Detect which cell encompasses the target text, then output its (X, Y) center coordinate. 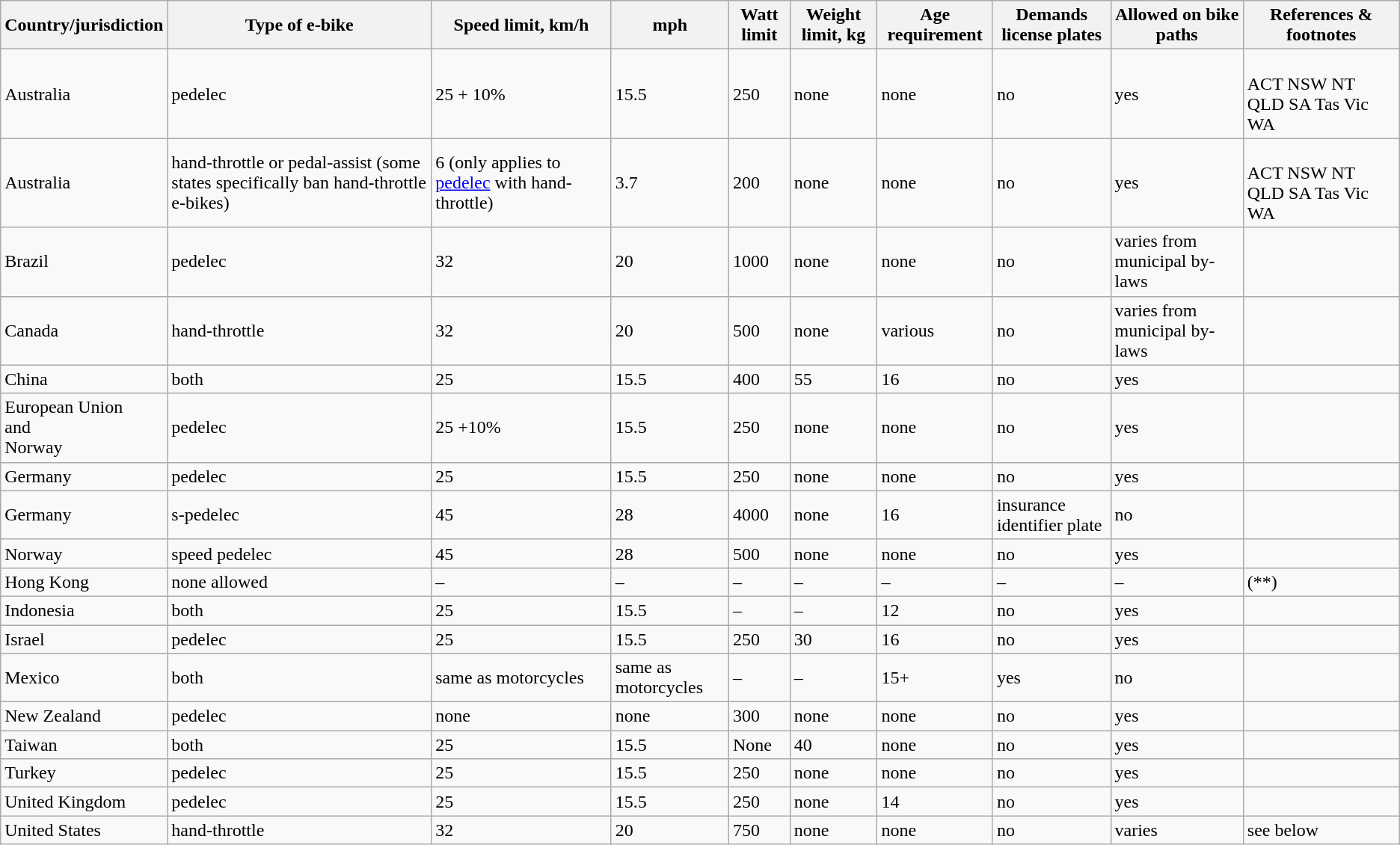
200 (759, 182)
mph (670, 25)
25 + 10% (521, 94)
United States (84, 830)
Speed limit, km/h (521, 25)
300 (759, 716)
1000 (759, 262)
varies (1177, 830)
6 (only applies to pedelec with hand-throttle) (521, 182)
14 (935, 802)
15+ (935, 677)
Norway (84, 553)
Brazil (84, 262)
25 +10% (521, 428)
insurance identifier plate (1051, 514)
Demands license plates (1051, 25)
Hong Kong (84, 582)
see below (1321, 830)
(**) (1321, 582)
Indonesia (84, 610)
Turkey (84, 773)
4000 (759, 514)
30 (833, 639)
s-pedelec (299, 514)
References & footnotes (1321, 25)
750 (759, 830)
United Kingdom (84, 802)
speed pedelec (299, 553)
Canada (84, 331)
European UnionandNorway (84, 428)
Israel (84, 639)
none allowed (299, 582)
Type of e-bike (299, 25)
None (759, 745)
various (935, 331)
40 (833, 745)
hand-throttle or pedal-assist (some states specifically ban hand-throttle e-bikes) (299, 182)
China (84, 379)
Watt limit (759, 25)
400 (759, 379)
Country/jurisdiction (84, 25)
Weight limit, kg (833, 25)
Allowed on bike paths (1177, 25)
3.7 (670, 182)
Age requirement (935, 25)
Taiwan (84, 745)
12 (935, 610)
New Zealand (84, 716)
Mexico (84, 677)
55 (833, 379)
